Return the (X, Y) coordinate for the center point of the cell that contains the specified text.  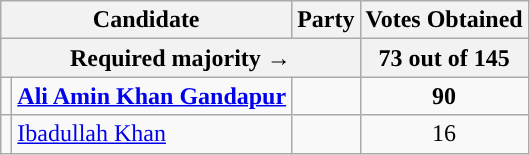
Votes Obtained (444, 20)
16 (444, 134)
73 out of 145 (444, 58)
Ibadullah Khan (152, 134)
Party (326, 20)
90 (444, 96)
Ali Amin Khan Gandapur (152, 96)
Candidate (146, 20)
Required majority → (180, 58)
